Pinpoint the cell where the given text exists, returning its (x, y) midpoint coordinate. 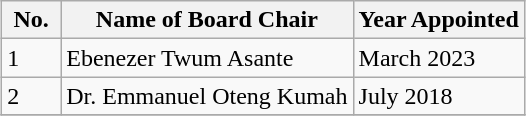
Dr. Emmanuel Oteng Kumah (207, 96)
1 (32, 58)
Ebenezer Twum Asante (207, 58)
Year Appointed (438, 20)
No. (32, 20)
July 2018 (438, 96)
Name of Board Chair (207, 20)
2 (32, 96)
March 2023 (438, 58)
